Return [X, Y] of the center of cell containing provided text 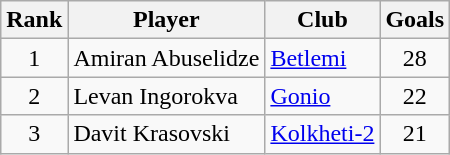
Rank [34, 20]
Betlemi [322, 58]
1 [34, 58]
Gonio [322, 96]
Kolkheti-2 [322, 134]
21 [415, 134]
3 [34, 134]
Davit Krasovski [166, 134]
22 [415, 96]
28 [415, 58]
Club [322, 20]
Amiran Abuselidze [166, 58]
2 [34, 96]
Levan Ingorokva [166, 96]
Player [166, 20]
Goals [415, 20]
